Locate the cell with the specified text and output its (X, Y) center coordinate. 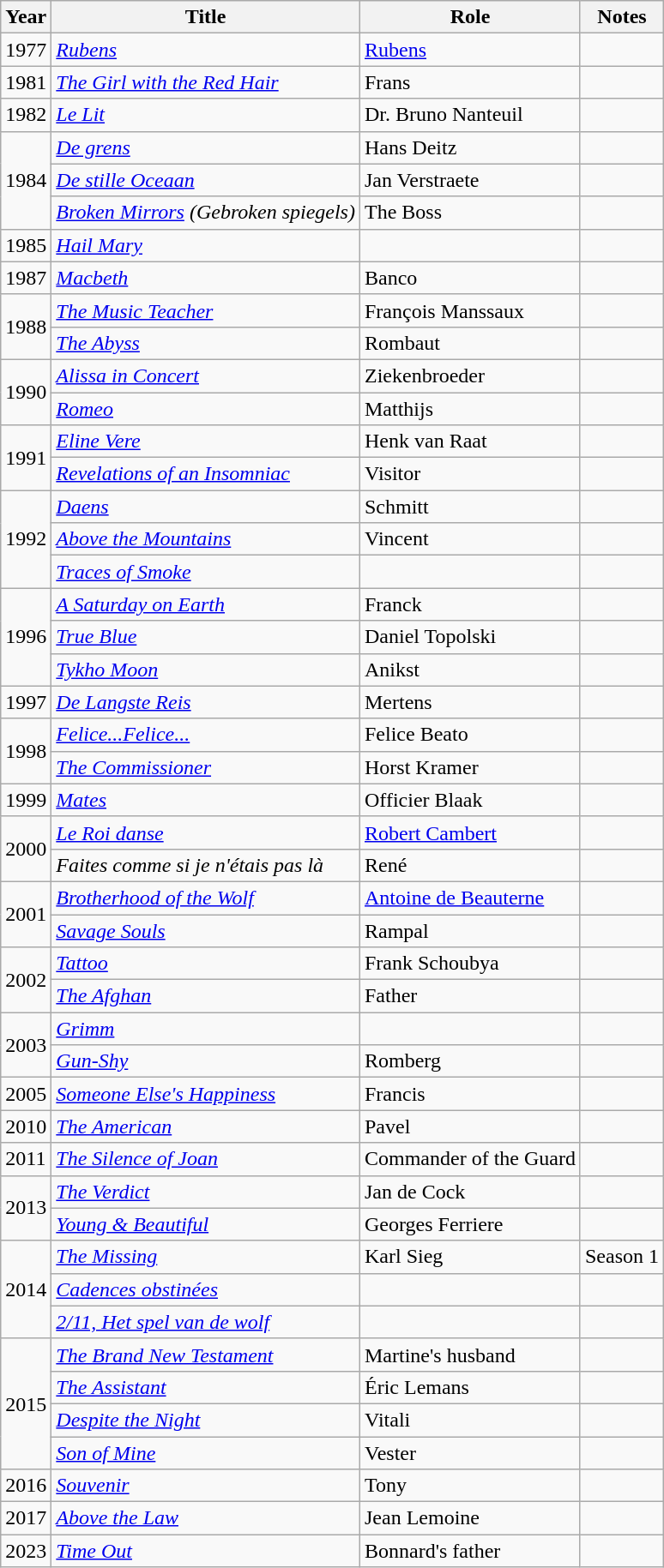
Frank Schoubya (470, 964)
Schmitt (470, 507)
Father (470, 996)
The Music Teacher (206, 310)
Savage Souls (206, 930)
Above the Law (206, 1518)
Souvenir (206, 1486)
2017 (26, 1518)
1999 (26, 800)
Robert Cambert (470, 832)
The Assistant (206, 1387)
The Missing (206, 1257)
The Girl with the Red Hair (206, 82)
Tattoo (206, 964)
Traces of Smoke (206, 572)
Bonnard's father (470, 1551)
Tony (470, 1486)
Hans Deitz (470, 147)
2014 (26, 1289)
The Brand New Testament (206, 1355)
2011 (26, 1159)
De grens (206, 147)
1987 (26, 278)
The Afghan (206, 996)
Felice Beato (470, 735)
Young & Beautiful (206, 1224)
1991 (26, 458)
Tykho Moon (206, 670)
2015 (26, 1403)
Vincent (470, 539)
Francis (470, 1094)
1985 (26, 245)
Frans (470, 82)
Ziekenbroeder (470, 375)
Alissa in Concert (206, 375)
Eline Vere (206, 442)
Visitor (470, 474)
Daniel Topolski (470, 637)
The Abyss (206, 343)
Banco (470, 278)
René (470, 865)
Hail Mary (206, 245)
Felice...Felice... (206, 735)
The Boss (470, 213)
A Saturday on Earth (206, 604)
1982 (26, 115)
Title (206, 17)
True Blue (206, 637)
2000 (26, 849)
Anikst (470, 670)
Éric Lemans (470, 1387)
Franck (470, 604)
Revelations of an Insomniac (206, 474)
Martine's husband (470, 1355)
Above the Mountains (206, 539)
Jean Lemoine (470, 1518)
De Langste Reis (206, 702)
Mertens (470, 702)
François Manssaux (470, 310)
Matthijs (470, 409)
1988 (26, 327)
Rombaut (470, 343)
Officier Blaak (470, 800)
The Silence of Joan (206, 1159)
Henk van Raat (470, 442)
2013 (26, 1208)
Vitali (470, 1420)
Dr. Bruno Nanteuil (470, 115)
Pavel (470, 1126)
2/11, Het spel van de wolf (206, 1322)
Grimm (206, 1029)
Karl Sieg (470, 1257)
1996 (26, 637)
Macbeth (206, 278)
Someone Else's Happiness (206, 1094)
Brotherhood of the Wolf (206, 898)
1998 (26, 751)
Gun-Shy (206, 1061)
Broken Mirrors (Gebroken spiegels) (206, 213)
2010 (26, 1126)
Romberg (470, 1061)
Georges Ferriere (470, 1224)
Antoine de Beauterne (470, 898)
1997 (26, 702)
Despite the Night (206, 1420)
1984 (26, 180)
The American (206, 1126)
Jan Verstraete (470, 180)
Commander of the Guard (470, 1159)
2002 (26, 980)
2003 (26, 1045)
1981 (26, 82)
Vester (470, 1453)
2005 (26, 1094)
1977 (26, 50)
1990 (26, 392)
Role (470, 17)
Jan de Cock (470, 1192)
Rampal (470, 930)
Season 1 (621, 1257)
Year (26, 17)
Time Out (206, 1551)
1992 (26, 539)
2001 (26, 914)
The Verdict (206, 1192)
Horst Kramer (470, 767)
Notes (621, 17)
Romeo (206, 409)
Faites comme si je n'étais pas là (206, 865)
2023 (26, 1551)
2016 (26, 1486)
De stille Oceaan (206, 180)
Le Lit (206, 115)
Le Roi danse (206, 832)
Mates (206, 800)
Daens (206, 507)
Cadences obstinées (206, 1289)
Son of Mine (206, 1453)
The Commissioner (206, 767)
